Capture the cell that displays the provided text and extract its [x, y] central coordinate. 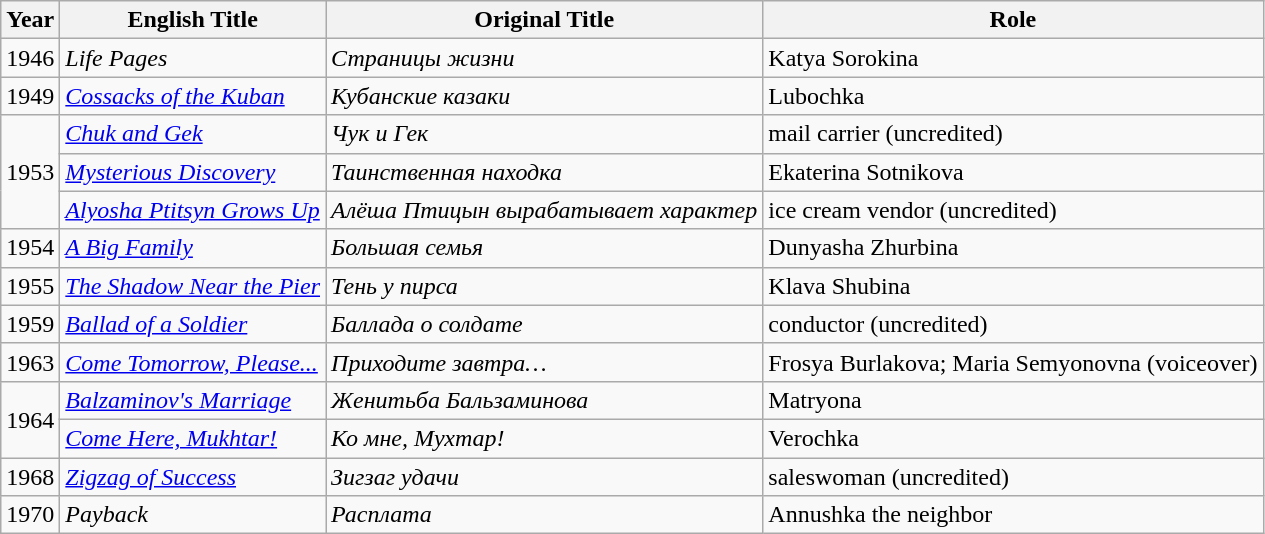
English Title [193, 20]
Ekaterina Sotnikova [1013, 172]
Come Tomorrow, Please... [193, 362]
Ко мне, Мухтар! [544, 438]
Женитьба Бальзаминова [544, 400]
Verochka [1013, 438]
Year [30, 20]
The Shadow Near the Pier [193, 286]
Dunyasha Zhurbina [1013, 248]
Payback [193, 515]
Ballad of a Soldier [193, 324]
Frosya Burlakova; Maria Semyonovna (voiceover) [1013, 362]
Таинственная находка [544, 172]
Кубанские казаки [544, 96]
Cossacks of the Kuban [193, 96]
Come Here, Mukhtar! [193, 438]
Role [1013, 20]
ice cream vendor (uncredited) [1013, 210]
mail carrier (uncredited) [1013, 134]
Чук и Гек [544, 134]
Lubochka [1013, 96]
Баллада о солдате [544, 324]
Life Pages [193, 58]
1959 [30, 324]
Zigzag of Success [193, 477]
saleswoman (uncredited) [1013, 477]
Страницы жизни [544, 58]
Mysterious Discovery [193, 172]
Katya Sorokina [1013, 58]
1946 [30, 58]
Balzaminov's Marriage [193, 400]
conductor (uncredited) [1013, 324]
Annushka the neighbor [1013, 515]
1970 [30, 515]
1968 [30, 477]
1953 [30, 172]
Matryona [1013, 400]
1955 [30, 286]
1949 [30, 96]
Chuk and Gek [193, 134]
Зигзаг удачи [544, 477]
Большая семья [544, 248]
Klava Shubina [1013, 286]
Приходите завтра… [544, 362]
1964 [30, 419]
Алёша Птицын вырабатывает характер [544, 210]
1954 [30, 248]
Alyosha Ptitsyn Grows Up [193, 210]
Original Title [544, 20]
Тень у пирса [544, 286]
A Big Family [193, 248]
Расплата [544, 515]
1963 [30, 362]
